Find where the given text appears and provide that cell's center as [x, y] coordinate. 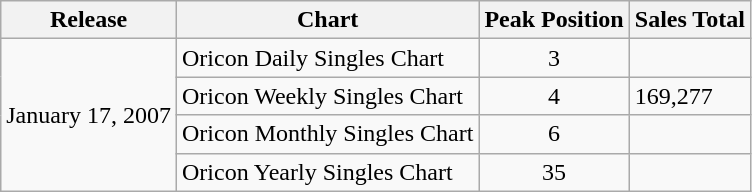
6 [554, 134]
3 [554, 58]
169,277 [690, 96]
Release [89, 20]
Peak Position [554, 20]
Oricon Daily Singles Chart [327, 58]
Chart [327, 20]
Sales Total [690, 20]
4 [554, 96]
Oricon Yearly Singles Chart [327, 172]
January 17, 2007 [89, 115]
Oricon Monthly Singles Chart [327, 134]
Oricon Weekly Singles Chart [327, 96]
35 [554, 172]
